Identify which cell holds the provided text, then report its [x, y] central coordinate. 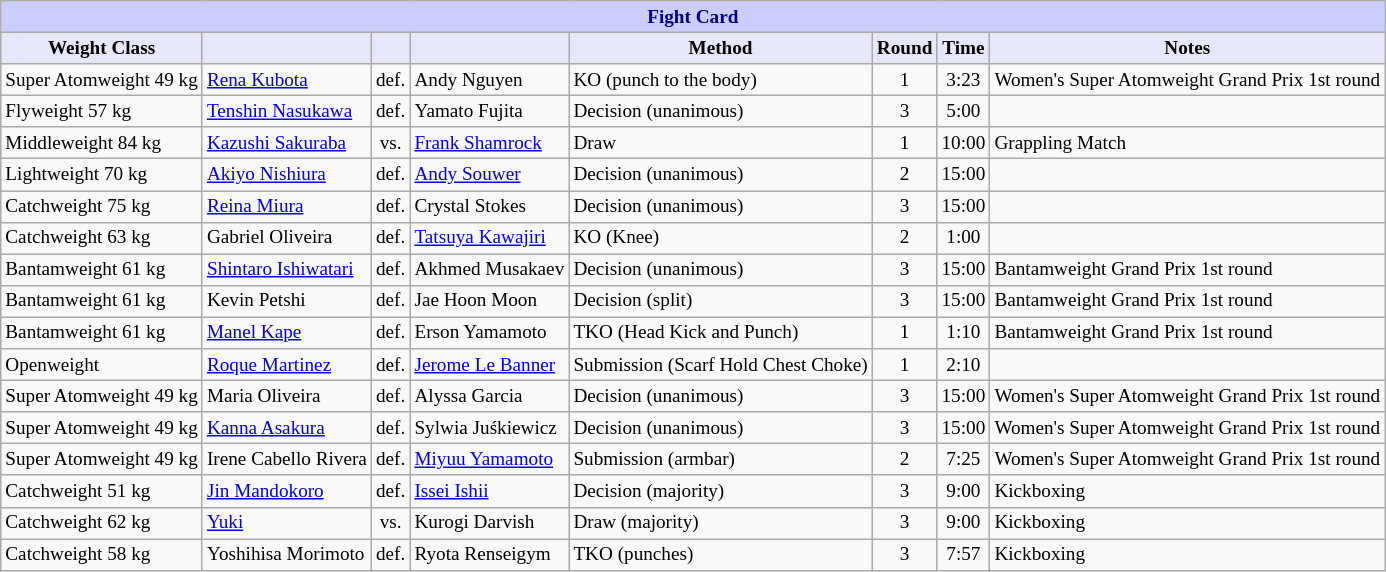
Jin Mandokoro [286, 491]
Ryota Renseigym [490, 554]
Method [720, 48]
Jerome Le Banner [490, 365]
Manel Kape [286, 333]
Kanna Asakura [286, 428]
Akhmed Musakaev [490, 270]
Kevin Petshi [286, 301]
Time [964, 48]
5:00 [964, 111]
2:10 [964, 365]
Crystal Stokes [490, 206]
Kurogi Darvish [490, 523]
Roque Martinez [286, 365]
Erson Yamamoto [490, 333]
7:25 [964, 460]
3:23 [964, 80]
Tenshin Nasukawa [286, 111]
Reina Miura [286, 206]
Akiyo Nishiura [286, 175]
Issei Ishii [490, 491]
Weight Class [102, 48]
Submission (Scarf Hold Chest Choke) [720, 365]
10:00 [964, 143]
Submission (armbar) [720, 460]
Catchweight 51 kg [102, 491]
TKO (punches) [720, 554]
Tatsuya Kawajiri [490, 238]
Kazushi Sakuraba [286, 143]
Openweight [102, 365]
Fight Card [693, 17]
Draw (majority) [720, 523]
Yuki [286, 523]
Gabriel Oliveira [286, 238]
Shintaro Ishiwatari [286, 270]
Notes [1188, 48]
TKO (Head Kick and Punch) [720, 333]
Yamato Fujita [490, 111]
Rena Kubota [286, 80]
Maria Oliveira [286, 396]
Lightweight 70 kg [102, 175]
Round [904, 48]
Yoshihisa Morimoto [286, 554]
KO (Knee) [720, 238]
KO (punch to the body) [720, 80]
1:10 [964, 333]
Alyssa Garcia [490, 396]
Catchweight 58 kg [102, 554]
Frank Shamrock [490, 143]
Catchweight 62 kg [102, 523]
Decision (split) [720, 301]
Catchweight 75 kg [102, 206]
1:00 [964, 238]
7:57 [964, 554]
Jae Hoon Moon [490, 301]
Middleweight 84 kg [102, 143]
Decision (majority) [720, 491]
Flyweight 57 kg [102, 111]
Draw [720, 143]
Irene Cabello Rivera [286, 460]
Grappling Match [1188, 143]
Andy Souwer [490, 175]
Sylwia Juśkiewicz [490, 428]
Miyuu Yamamoto [490, 460]
Andy Nguyen [490, 80]
Catchweight 63 kg [102, 238]
